Detect which cell encompasses the target text, then output its [X, Y] center coordinate. 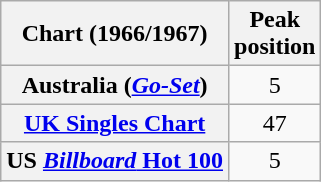
47 [275, 123]
US Billboard Hot 100 [115, 161]
Peakposition [275, 34]
Chart (1966/1967) [115, 34]
UK Singles Chart [115, 123]
Australia (Go-Set) [115, 85]
